Search for the cell housing the specified text and yield its [x, y] center coordinate. 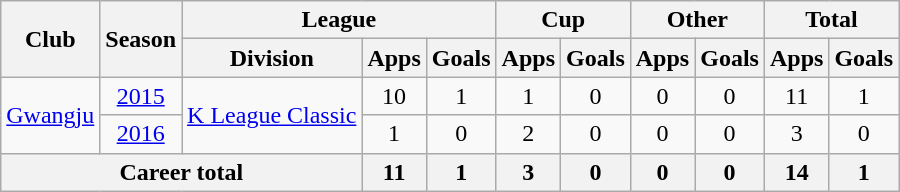
Career total [182, 172]
Division [272, 58]
10 [394, 96]
14 [796, 172]
Season [141, 39]
Other [697, 20]
Cup [563, 20]
Gwangju [50, 115]
Club [50, 39]
2 [528, 134]
Total [831, 20]
2015 [141, 96]
2016 [141, 134]
K League Classic [272, 115]
League [340, 20]
